From the cell containing the given text, extract its center point as [x, y] coordinate. 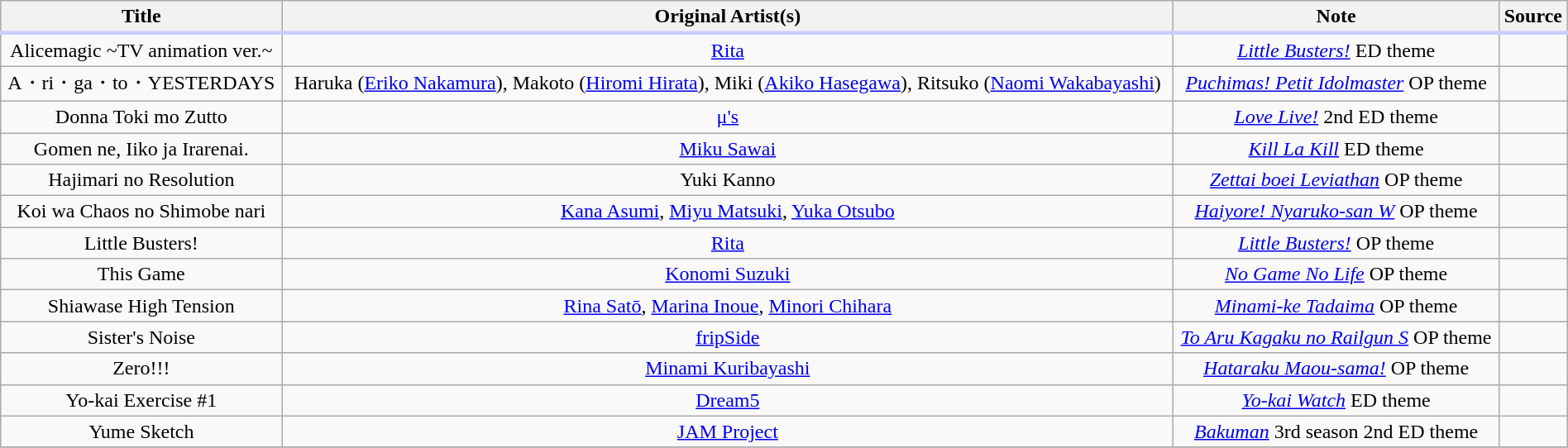
JAM Project [728, 431]
Yo-kai Exercise #1 [141, 400]
Haiyore! Nyaruko-san W OP theme [1336, 212]
Yuki Kanno [728, 180]
Miku Sawai [728, 148]
Haruka (Eriko Nakamura), Makoto (Hiromi Hirata), Miki (Akiko Hasegawa), Ritsuko (Naomi Wakabayashi) [728, 84]
Gomen ne, Iiko ja Irarenai. [141, 148]
Koi wa Chaos no Shimobe nari [141, 212]
Source [1533, 17]
Konomi Suzuki [728, 274]
Hajimari no Resolution [141, 180]
Minami-ke Tadaima OP theme [1336, 306]
μ's [728, 117]
Bakuman 3rd season 2nd ED theme [1336, 431]
Zettai boei Leviathan OP theme [1336, 180]
Title [141, 17]
fripSide [728, 337]
Alicemagic ~TV animation ver.~ [141, 50]
Kill La Kill ED theme [1336, 148]
Little Busters! ED theme [1336, 50]
Little Busters! [141, 243]
No Game No Life OP theme [1336, 274]
This Game [141, 274]
To Aru Kagaku no Railgun S OP theme [1336, 337]
Donna Toki mo Zutto [141, 117]
Yo-kai Watch ED theme [1336, 400]
A・ri・ga・to・YESTERDAYS [141, 84]
Puchimas! Petit Idolmaster OP theme [1336, 84]
Zero!!! [141, 369]
Original Artist(s) [728, 17]
Shiawase High Tension [141, 306]
Dream5 [728, 400]
Kana Asumi, Miyu Matsuki, Yuka Otsubo [728, 212]
Sister's Noise [141, 337]
Rina Satō, Marina Inoue, Minori Chihara [728, 306]
Yume Sketch [141, 431]
Note [1336, 17]
Hataraku Maou-sama! OP theme [1336, 369]
Little Busters! OP theme [1336, 243]
Minami Kuribayashi [728, 369]
Love Live! 2nd ED theme [1336, 117]
